Pinpoint the cell where the given text exists, returning its (X, Y) midpoint coordinate. 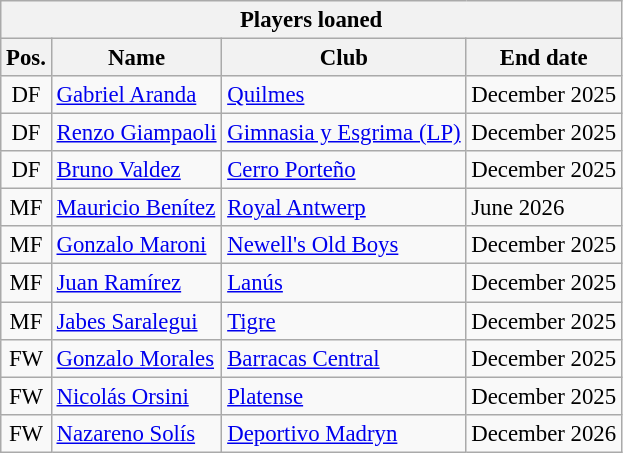
Newell's Old Boys (344, 245)
Players loaned (312, 20)
Cerro Porteño (344, 170)
Gonzalo Maroni (136, 245)
Bruno Valdez (136, 170)
Gabriel Aranda (136, 95)
Royal Antwerp (344, 208)
Mauricio Benítez (136, 208)
Quilmes (344, 95)
Deportivo Madryn (344, 433)
Barracas Central (344, 358)
June 2026 (544, 208)
Tigre (344, 321)
Nicolás Orsini (136, 396)
Gimnasia y Esgrima (LP) (344, 133)
Gonzalo Morales (136, 358)
End date (544, 58)
Pos. (26, 58)
Lanús (344, 283)
Club (344, 58)
Jabes Saralegui (136, 321)
Nazareno Solís (136, 433)
Name (136, 58)
Platense (344, 396)
December 2026 (544, 433)
Renzo Giampaoli (136, 133)
Juan Ramírez (136, 283)
